Identify which cell holds the provided text, then report its [x, y] central coordinate. 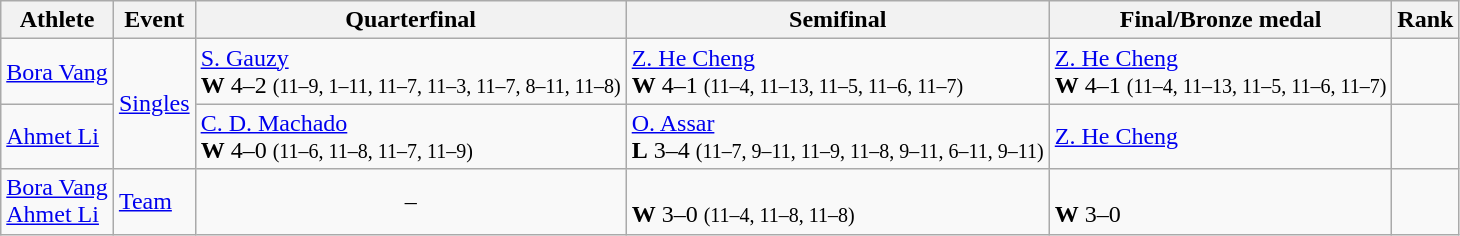
Athlete [58, 20]
O. Assar L 3–4 (11–7, 9–11, 11–9, 11–8, 9–11, 6–11, 9–11) [838, 136]
Ahmet Li [58, 136]
Bora Vang Ahmet Li [58, 202]
Bora Vang [58, 72]
Semifinal [838, 20]
Z. He Cheng [1220, 136]
– [410, 202]
S. Gauzy W 4–2 (11–9, 1–11, 11–7, 11–3, 11–7, 8–11, 11–8) [410, 72]
C. D. Machado W 4–0 (11–6, 11–8, 11–7, 11–9) [410, 136]
W 3–0 [1220, 202]
W 3–0 (11–4, 11–8, 11–8) [838, 202]
Team [154, 202]
Quarterfinal [410, 20]
Rank [1426, 20]
Event [154, 20]
Singles [154, 104]
Final/Bronze medal [1220, 20]
